For the text-containing cell, return its midpoint in [X, Y] coordinate format. 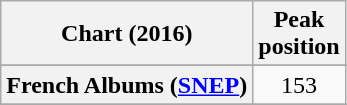
French Albums (SNEP) [127, 85]
Chart (2016) [127, 34]
153 [299, 85]
Peak position [299, 34]
